From the cell containing the given text, extract its center point as (x, y) coordinate. 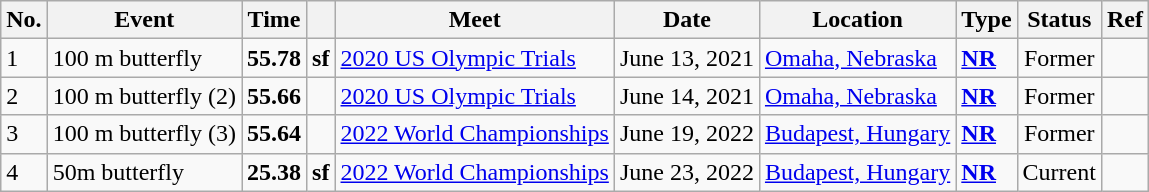
Status (1059, 20)
Event (144, 20)
Date (686, 20)
No. (24, 20)
Current (1059, 172)
June 23, 2022 (686, 172)
3 (24, 134)
100 m butterfly (2) (144, 96)
100 m butterfly (144, 58)
Ref (1124, 20)
1 (24, 58)
Meet (474, 20)
55.66 (274, 96)
25.38 (274, 172)
Time (274, 20)
100 m butterfly (3) (144, 134)
June 14, 2021 (686, 96)
50m butterfly (144, 172)
Location (857, 20)
55.78 (274, 58)
June 19, 2022 (686, 134)
June 13, 2021 (686, 58)
Type (986, 20)
55.64 (274, 134)
2 (24, 96)
4 (24, 172)
